Find where the given text appears and provide that cell's center as [x, y] coordinate. 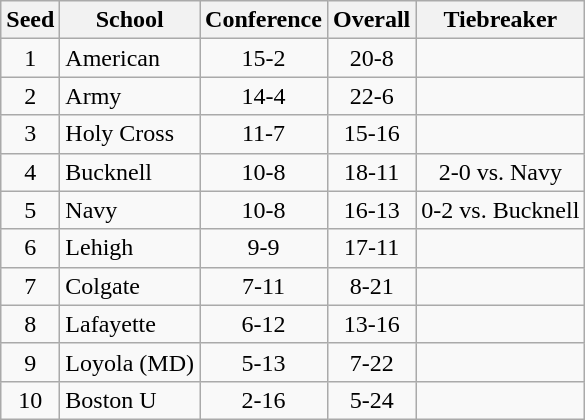
Tiebreaker [500, 20]
2-16 [264, 400]
9 [30, 362]
17-11 [371, 248]
Navy [130, 210]
Conference [264, 20]
7 [30, 286]
Holy Cross [130, 134]
16-13 [371, 210]
22-6 [371, 96]
10 [30, 400]
11-7 [264, 134]
8 [30, 324]
15-16 [371, 134]
0-2 vs. Bucknell [500, 210]
15-2 [264, 58]
Colgate [130, 286]
18-11 [371, 172]
13-16 [371, 324]
9-9 [264, 248]
American [130, 58]
Loyola (MD) [130, 362]
Army [130, 96]
5-13 [264, 362]
4 [30, 172]
Lafayette [130, 324]
2-0 vs. Navy [500, 172]
Overall [371, 20]
8-21 [371, 286]
2 [30, 96]
Lehigh [130, 248]
6 [30, 248]
Boston U [130, 400]
5-24 [371, 400]
7-11 [264, 286]
20-8 [371, 58]
7-22 [371, 362]
Seed [30, 20]
6-12 [264, 324]
School [130, 20]
14-4 [264, 96]
5 [30, 210]
Bucknell [130, 172]
3 [30, 134]
1 [30, 58]
